Provide the [X, Y] coordinate of the cell's center where the given text is located.  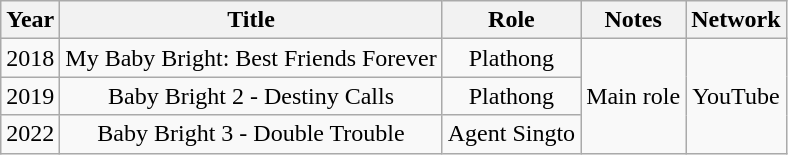
2019 [30, 96]
Baby Bright 3 - Double Trouble [251, 134]
Main role [634, 96]
Agent Singto [511, 134]
Year [30, 20]
Network [736, 20]
Notes [634, 20]
YouTube [736, 96]
2018 [30, 58]
2022 [30, 134]
Baby Bright 2 - Destiny Calls [251, 96]
My Baby Bright: Best Friends Forever [251, 58]
Role [511, 20]
Title [251, 20]
